Extract the (X, Y) coordinate from the center of the cell holding the provided text.  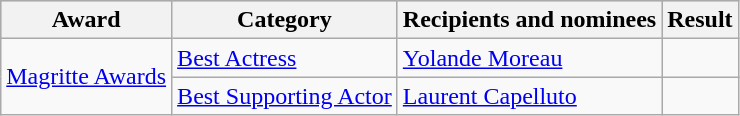
Result (700, 20)
Award (86, 20)
Best Supporting Actor (285, 96)
Category (285, 20)
Laurent Capelluto (529, 96)
Recipients and nominees (529, 20)
Magritte Awards (86, 77)
Yolande Moreau (529, 58)
Best Actress (285, 58)
